Capture the cell that displays the provided text and extract its (x, y) central coordinate. 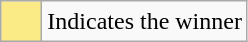
Indicates the winner (145, 22)
